Detect which cell encompasses the target text, then output its [x, y] center coordinate. 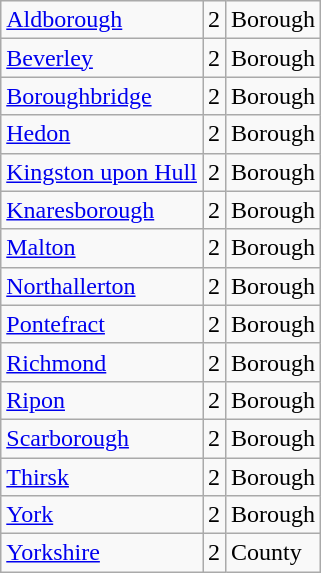
York [102, 515]
Knaresborough [102, 210]
Hedon [102, 134]
Kingston upon Hull [102, 172]
Richmond [102, 362]
County [274, 553]
Thirsk [102, 477]
Ripon [102, 400]
Aldborough [102, 20]
Boroughbridge [102, 96]
Pontefract [102, 324]
Scarborough [102, 438]
Beverley [102, 58]
Yorkshire [102, 553]
Northallerton [102, 286]
Malton [102, 248]
